Determine the [x, y] coordinate at the center of the cell enclosing the given text.  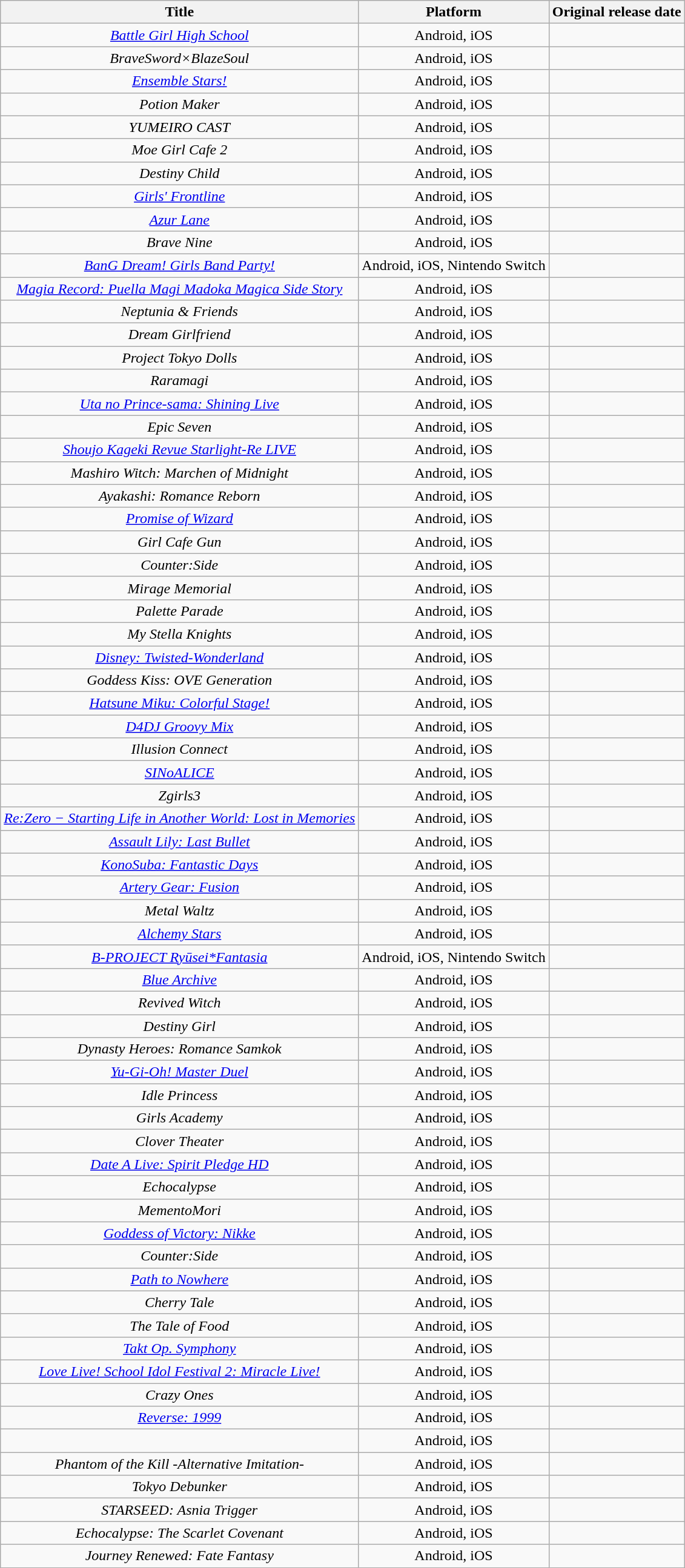
Tokyo Debunker [179, 1487]
Revived Witch [179, 1003]
Takt Op. Symphony [179, 1348]
Reverse: 1999 [179, 1418]
Azur Lane [179, 219]
Clover Theater [179, 1141]
Metal Waltz [179, 911]
Assault Lily: Last Bullet [179, 842]
Brave Nine [179, 242]
Project Tokyo Dolls [179, 358]
Moe Girl Cafe 2 [179, 150]
Echocalypse: The Scarlet Covenant [179, 1533]
Cherry Tale [179, 1302]
STARSEED: Asnia Trigger [179, 1510]
Mashiro Witch: Marchen of Midnight [179, 473]
Magia Record: Puella Magi Madoka Magica Side Story [179, 289]
BanG Dream! Girls Band Party! [179, 265]
Destiny Girl [179, 1026]
B-PROJECT Ryūsei*Fantasia [179, 957]
Re:Zero − Starting Life in Another World: Lost in Memories [179, 819]
Epic Seven [179, 427]
My Stella Knights [179, 634]
Ayakashi: Romance Reborn [179, 496]
The Tale of Food [179, 1325]
Original release date [617, 12]
Girls Academy [179, 1118]
D4DJ Groovy Mix [179, 726]
Dynasty Heroes: Romance Samkok [179, 1049]
Shoujo Kageki Revue Starlight-Re LIVE [179, 450]
Raramagi [179, 381]
Destiny Child [179, 173]
Idle Princess [179, 1095]
Girl Cafe Gun [179, 542]
Crazy Ones [179, 1394]
Zgirls3 [179, 796]
Path to Nowhere [179, 1279]
Dream Girlfriend [179, 335]
Phantom of the Kill -Alternative Imitation- [179, 1464]
Uta no Prince-sama: Shining Live [179, 404]
Potion Maker [179, 104]
Platform [454, 12]
Journey Renewed: Fate Fantasy [179, 1556]
Illusion Connect [179, 749]
Battle Girl High School [179, 35]
Ensemble Stars! [179, 81]
Girls' Frontline [179, 196]
Disney: Twisted-Wonderland [179, 657]
Blue Archive [179, 980]
Neptunia & Friends [179, 312]
Promise of Wizard [179, 519]
Hatsune Miku: Colorful Stage! [179, 703]
Title [179, 12]
BraveSword×BlazeSoul [179, 58]
Artery Gear: Fusion [179, 888]
Date A Live: Spirit Pledge HD [179, 1164]
KonoSuba: Fantastic Days [179, 865]
Love Live! School Idol Festival 2: Miracle Live! [179, 1371]
Goddess of Victory: Nikke [179, 1233]
MementoMori [179, 1210]
Mirage Memorial [179, 588]
Palette Parade [179, 611]
SINoALICE [179, 772]
Alchemy Stars [179, 934]
Yu-Gi-Oh! Master Duel [179, 1072]
Goddess Kiss: OVE Generation [179, 680]
Echocalypse [179, 1187]
YUMEIRO CAST [179, 127]
